Find where the given text appears and provide that cell's center as (x, y) coordinate. 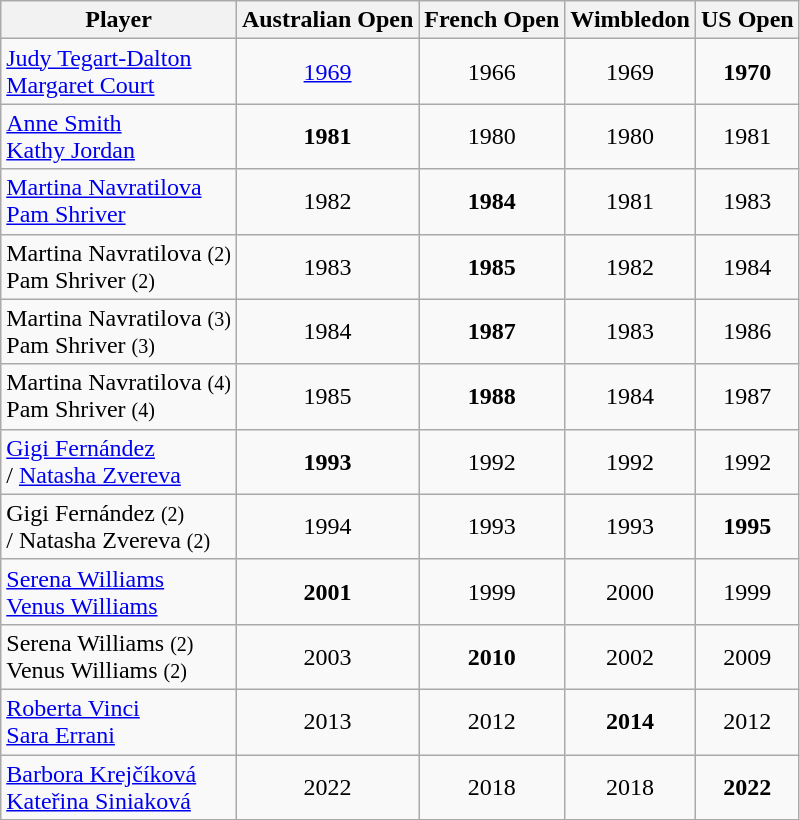
1988 (492, 396)
US Open (747, 20)
1994 (327, 526)
Martina Navratilova Pam Shriver (119, 202)
1966 (492, 72)
1986 (747, 332)
1995 (747, 526)
French Open (492, 20)
2009 (747, 656)
Gigi Fernández/ Natasha Zvereva (119, 462)
Roberta Vinci Sara Errani (119, 722)
Wimbledon (630, 20)
Martina Navratilova (4) Pam Shriver (4) (119, 396)
Gigi Fernández (2)/ Natasha Zvereva (2) (119, 526)
Serena Williams Venus Williams (119, 592)
Anne Smith Kathy Jordan (119, 136)
1970 (747, 72)
2003 (327, 656)
2000 (630, 592)
2001 (327, 592)
2010 (492, 656)
Martina Navratilova (3) Pam Shriver (3) (119, 332)
Australian Open (327, 20)
2002 (630, 656)
Serena Williams (2) Venus Williams (2) (119, 656)
Barbora Krejčíková Kateřina Siniaková (119, 786)
2014 (630, 722)
Player (119, 20)
2013 (327, 722)
Judy Tegart-Dalton Margaret Court (119, 72)
Martina Navratilova (2) Pam Shriver (2) (119, 266)
